Provide the (X, Y) coordinate of the cell's center where the given text is located.  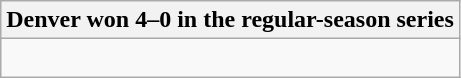
Denver won 4–0 in the regular-season series (230, 20)
